Find where the given text appears and provide that cell's center as (X, Y) coordinate. 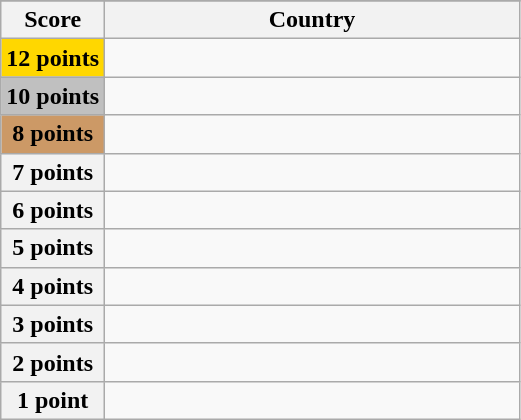
Score (53, 20)
12 points (53, 58)
8 points (53, 134)
1 point (53, 400)
3 points (53, 324)
4 points (53, 286)
5 points (53, 248)
7 points (53, 172)
2 points (53, 362)
6 points (53, 210)
Country (312, 20)
10 points (53, 96)
